For the text-containing cell, return its midpoint in [X, Y] coordinate format. 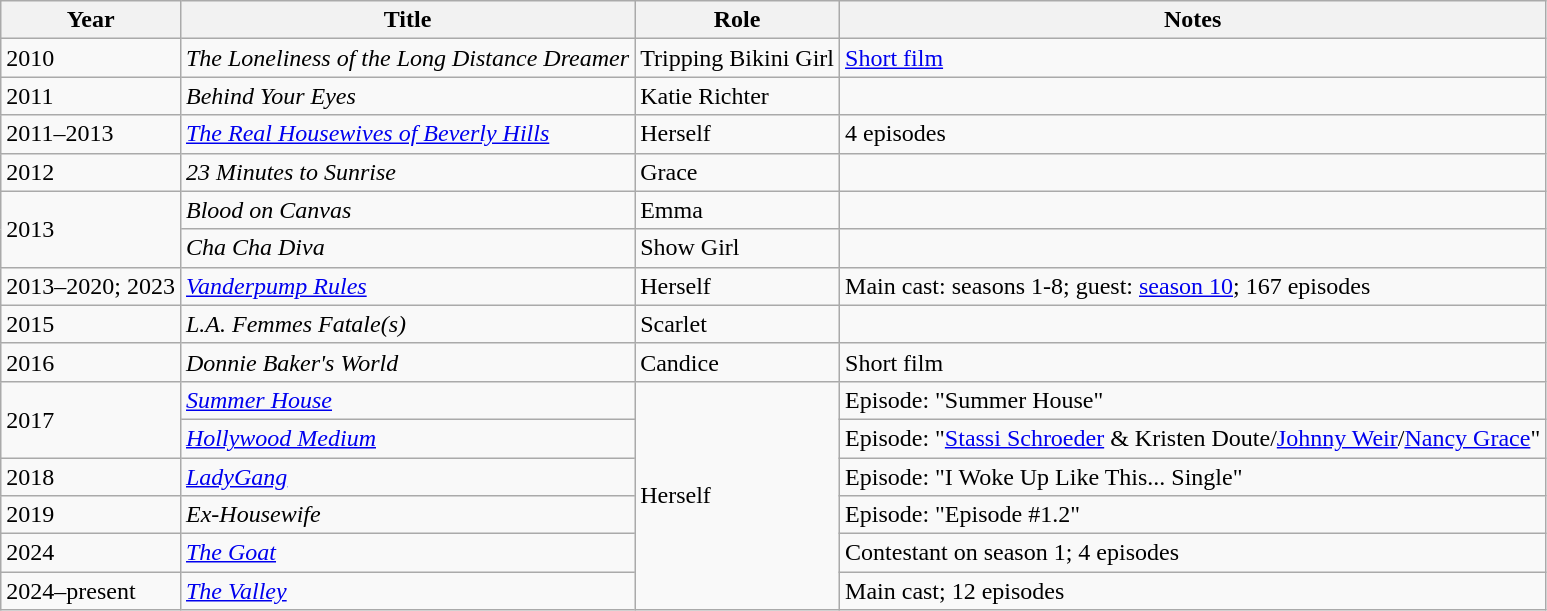
2011 [91, 96]
Cha Cha Diva [407, 248]
Main cast: seasons 1-8; guest: season 10; 167 episodes [1193, 286]
2018 [91, 477]
2013 [91, 229]
2010 [91, 58]
Summer House [407, 400]
Contestant on season 1; 4 episodes [1193, 553]
2016 [91, 362]
Vanderpump Rules [407, 286]
The Real Housewives of Beverly Hills [407, 134]
Tripping Bikini Girl [738, 58]
Candice [738, 362]
Episode: "I Woke Up Like This... Single" [1193, 477]
Episode: "Episode #1.2" [1193, 515]
2017 [91, 419]
2012 [91, 172]
Behind Your Eyes [407, 96]
4 episodes [1193, 134]
Notes [1193, 20]
L.A. Femmes Fatale(s) [407, 324]
23 Minutes to Sunrise [407, 172]
The Valley [407, 591]
2013–2020; 2023 [91, 286]
Episode: "Stassi Schroeder & Kristen Doute/Johnny Weir/Nancy Grace" [1193, 438]
Ex-Housewife [407, 515]
2024–present [91, 591]
Emma [738, 210]
2015 [91, 324]
Blood on Canvas [407, 210]
Episode: "Summer House" [1193, 400]
Main cast; 12 episodes [1193, 591]
Role [738, 20]
Title [407, 20]
Scarlet [738, 324]
2019 [91, 515]
Show Girl [738, 248]
Grace [738, 172]
Katie Richter [738, 96]
Year [91, 20]
2011–2013 [91, 134]
LadyGang [407, 477]
Donnie Baker's World [407, 362]
2024 [91, 553]
Hollywood Medium [407, 438]
The Loneliness of the Long Distance Dreamer [407, 58]
The Goat [407, 553]
